For the text-containing cell, return its midpoint in (x, y) coordinate format. 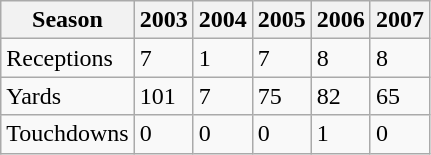
2006 (340, 20)
101 (164, 96)
Receptions (68, 58)
Yards (68, 96)
65 (400, 96)
2007 (400, 20)
2003 (164, 20)
Season (68, 20)
82 (340, 96)
Touchdowns (68, 134)
2005 (282, 20)
75 (282, 96)
2004 (222, 20)
